Return the (x, y) coordinate for the center point of the cell that contains the specified text.  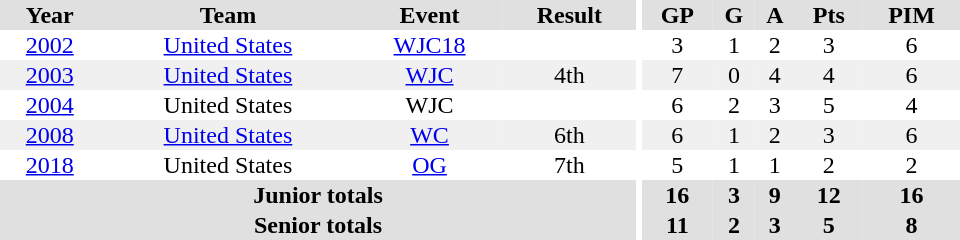
7th (570, 165)
11 (678, 225)
Pts (829, 15)
Result (570, 15)
GP (678, 15)
Senior totals (318, 225)
A (775, 15)
WC (429, 135)
PIM (912, 15)
Year (50, 15)
4th (570, 75)
WJC18 (429, 45)
OG (429, 165)
G (734, 15)
2008 (50, 135)
0 (734, 75)
2002 (50, 45)
2004 (50, 105)
Event (429, 15)
7 (678, 75)
Team (228, 15)
8 (912, 225)
9 (775, 195)
Junior totals (318, 195)
12 (829, 195)
2003 (50, 75)
2018 (50, 165)
6th (570, 135)
